Pinpoint the cell where the given text exists, returning its [X, Y] midpoint coordinate. 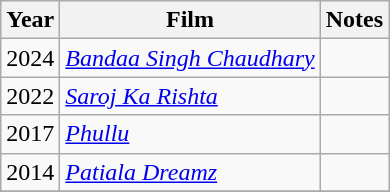
2017 [30, 134]
Phullu [190, 134]
Notes [354, 20]
2014 [30, 172]
Year [30, 20]
Bandaa Singh Chaudhary [190, 58]
Patiala Dreamz [190, 172]
2024 [30, 58]
Saroj Ka Rishta [190, 96]
2022 [30, 96]
Film [190, 20]
